Return [X, Y] of the center of cell containing provided text 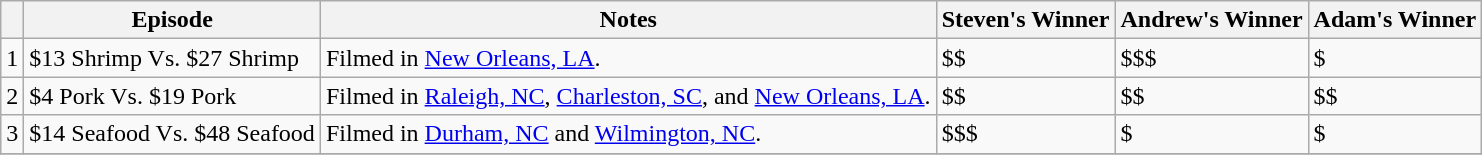
Andrew's Winner [1212, 20]
Filmed in Raleigh, NC, Charleston, SC, and New Orleans, LA. [628, 96]
$13 Shrimp Vs. $27 Shrimp [172, 58]
Steven's Winner [1026, 20]
$4 Pork Vs. $19 Pork [172, 96]
Filmed in New Orleans, LA. [628, 58]
2 [12, 96]
Filmed in Durham, NC and Wilmington, NC. [628, 134]
1 [12, 58]
Notes [628, 20]
Adam's Winner [1395, 20]
Episode [172, 20]
$14 Seafood Vs. $48 Seafood [172, 134]
3 [12, 134]
